Scan for the cell matching the given text and deliver its [x, y] coordinate at center. 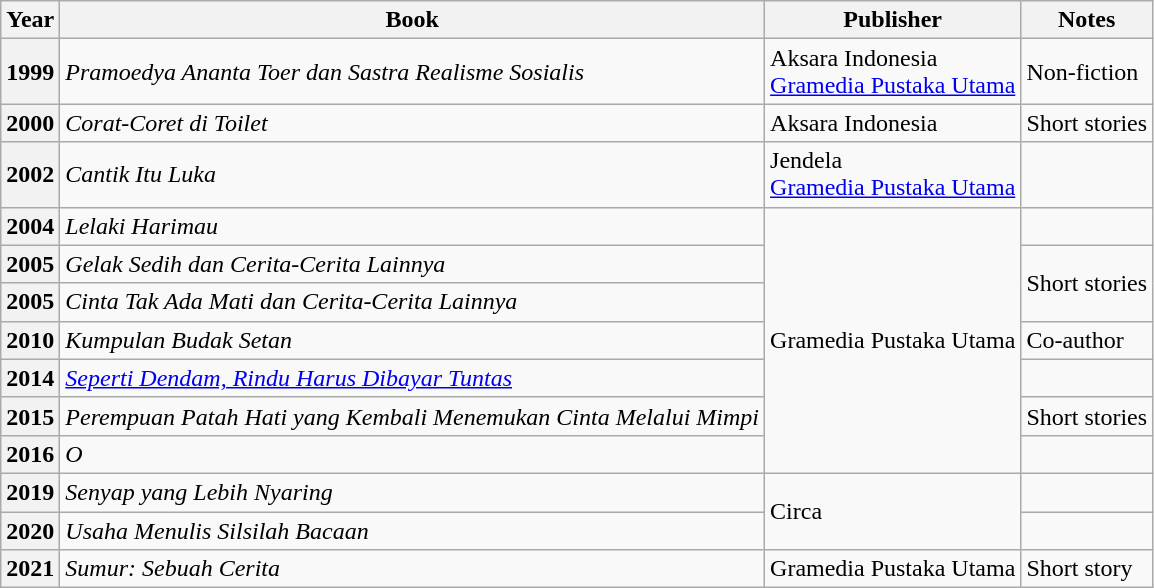
Non-fiction [1087, 72]
JendelaGramedia Pustaka Utama [893, 174]
2015 [30, 416]
2004 [30, 226]
2021 [30, 569]
Lelaki Harimau [412, 226]
2020 [30, 531]
2002 [30, 174]
Senyap yang Lebih Nyaring [412, 492]
Circa [893, 511]
Co-author [1087, 340]
Book [412, 20]
2010 [30, 340]
Cinta Tak Ada Mati dan Cerita-Cerita Lainnya [412, 302]
Short story [1087, 569]
Perempuan Patah Hati yang Kembali Menemukan Cinta Melalui Mimpi [412, 416]
Kumpulan Budak Setan [412, 340]
Corat-Coret di Toilet [412, 123]
2016 [30, 454]
Sumur: Sebuah Cerita [412, 569]
2000 [30, 123]
2014 [30, 378]
2019 [30, 492]
Pramoedya Ananta Toer dan Sastra Realisme Sosialis [412, 72]
O [412, 454]
Seperti Dendam, Rindu Harus Dibayar Tuntas [412, 378]
Cantik Itu Luka [412, 174]
Notes [1087, 20]
Aksara Indonesia [893, 123]
Usaha Menulis Silsilah Bacaan [412, 531]
Year [30, 20]
Aksara IndonesiaGramedia Pustaka Utama [893, 72]
Gelak Sedih dan Cerita-Cerita Lainnya [412, 264]
Publisher [893, 20]
1999 [30, 72]
